From the cell containing the given text, extract its center point as [x, y] coordinate. 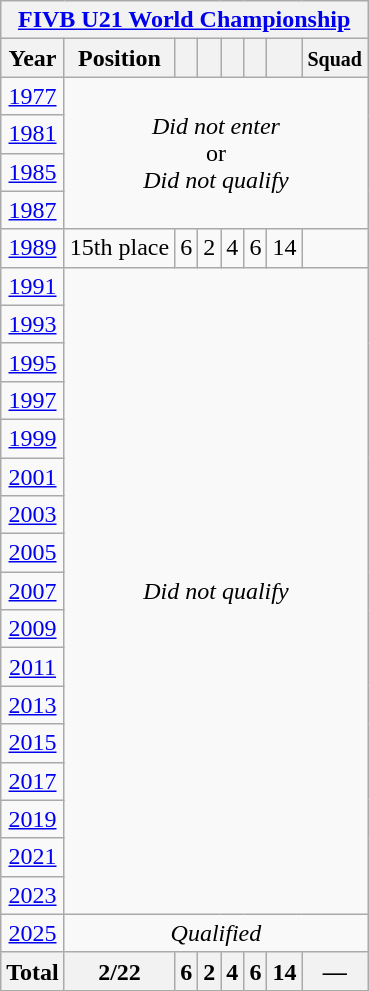
Qualified [216, 933]
2001 [33, 477]
2/22 [119, 971]
2021 [33, 857]
2017 [33, 781]
Position [119, 58]
Did not enterorDid not qualify [216, 153]
15th place [119, 248]
2009 [33, 629]
Total [33, 971]
1987 [33, 210]
FIVB U21 World Championship [184, 20]
1989 [33, 248]
2011 [33, 667]
1997 [33, 400]
2005 [33, 553]
2013 [33, 705]
Year [33, 58]
2019 [33, 819]
2023 [33, 895]
Did not qualify [216, 590]
Squad [335, 58]
1995 [33, 362]
— [335, 971]
1985 [33, 172]
2007 [33, 591]
1977 [33, 96]
1981 [33, 134]
1991 [33, 286]
2015 [33, 743]
1999 [33, 438]
2025 [33, 933]
1993 [33, 324]
2003 [33, 515]
